For the text-containing cell, return its midpoint in [X, Y] coordinate format. 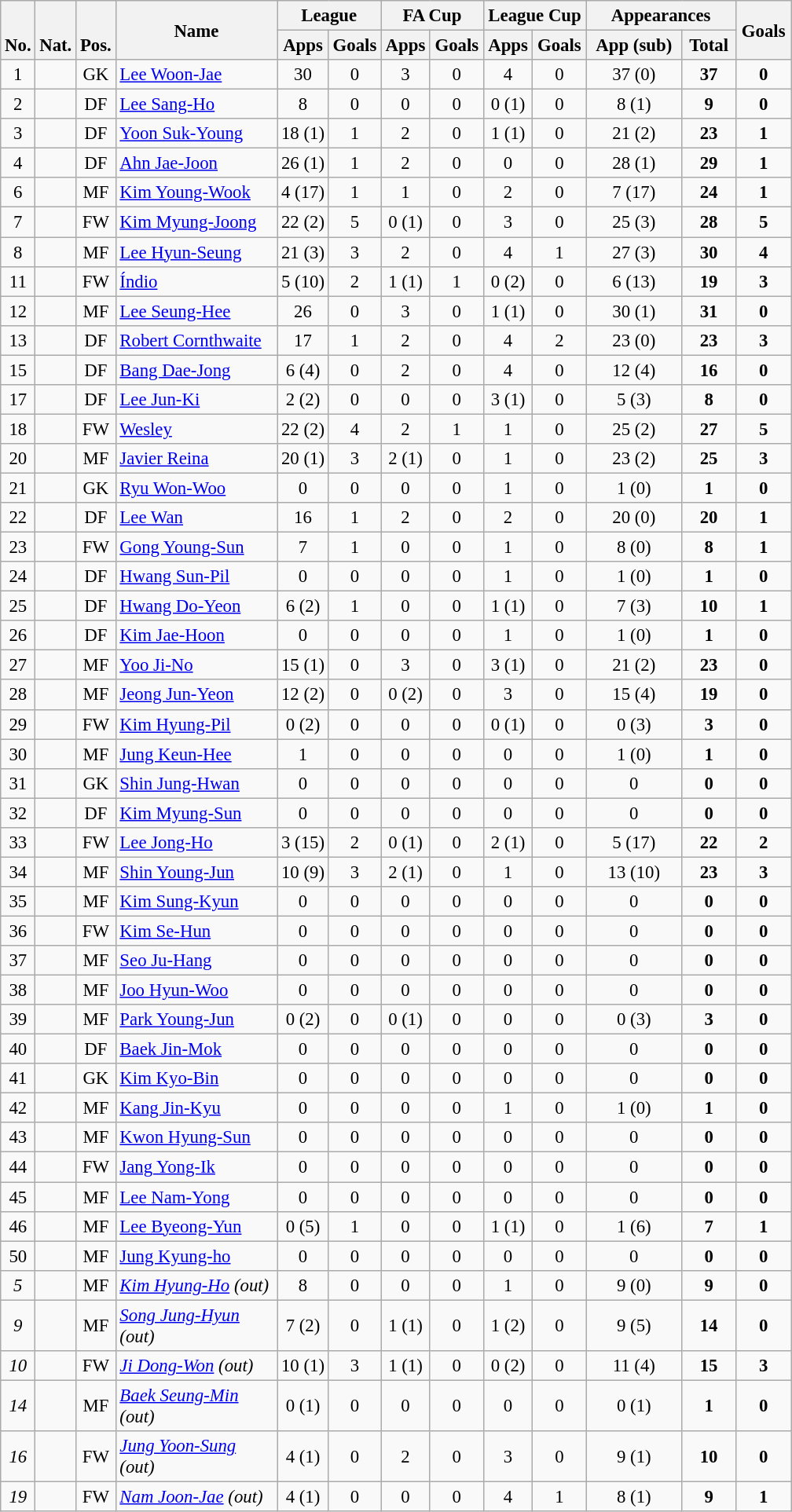
Lee Wan [196, 518]
25 (3) [634, 222]
Park Young-Jun [196, 1020]
12 [18, 311]
Seo Ju-Hang [196, 961]
FA Cup [432, 16]
Ji Dong-Won (out) [196, 1366]
50 [18, 1256]
7 (3) [634, 606]
Hwang Do-Yeon [196, 606]
Nat. [56, 30]
11 (4) [634, 1366]
Lee Sang-Ho [196, 104]
10 (1) [303, 1366]
5 (3) [634, 400]
Nam Joon-Jae (out) [196, 1496]
9 (0) [634, 1285]
App (sub) [634, 46]
20 (1) [303, 459]
Robert Cornthwaite [196, 340]
35 [18, 902]
Name [196, 30]
20 (0) [634, 518]
6 (2) [303, 606]
Lee Jong-Ho [196, 843]
41 [18, 1078]
Lee Jun-Ki [196, 400]
46 [18, 1226]
Kim Kyo-Bin [196, 1078]
Jung Kyung-ho [196, 1256]
13 [18, 340]
15 (1) [303, 665]
Total [709, 46]
5 (10) [303, 281]
27 (3) [634, 252]
10 (9) [303, 872]
15 (4) [634, 695]
21 [18, 488]
21 (3) [303, 252]
Baek Seung-Min (out) [196, 1406]
32 [18, 813]
0 (5) [303, 1226]
Jang Yong-Ik [196, 1167]
43 [18, 1138]
Lee Seung-Hee [196, 311]
Jeong Jun-Yeon [196, 695]
League [329, 16]
Lee Woon-Jae [196, 75]
7 (2) [303, 1326]
18 (1) [303, 134]
Hwang Sun-Pil [196, 577]
Kim Hyung-Pil [196, 724]
Lee Byeong-Yun [196, 1226]
Wesley [196, 429]
1 (6) [634, 1226]
1 (2) [508, 1326]
Lee Nam-Yong [196, 1197]
25 (2) [634, 429]
4 (17) [303, 192]
34 [18, 872]
42 [18, 1108]
Ryu Won-Woo [196, 488]
45 [18, 1197]
30 (1) [634, 311]
Jung Yoon-Sung (out) [196, 1456]
Shin Jung-Hwan [196, 783]
Kim Sung-Kyun [196, 902]
8 (0) [634, 547]
12 (2) [303, 695]
36 [18, 931]
Shin Young-Jun [196, 872]
Índio [196, 281]
Kang Jin-Kyu [196, 1108]
33 [18, 843]
5 (17) [634, 843]
Jung Keun-Hee [196, 754]
Appearances [662, 16]
18 [18, 429]
Kim Se-Hun [196, 931]
6 [18, 192]
Kim Myung-Sun [196, 813]
2 (2) [303, 400]
Javier Reina [196, 459]
6 (13) [634, 281]
7 (17) [634, 192]
Ahn Jae-Joon [196, 163]
28 (1) [634, 163]
44 [18, 1167]
26 (1) [303, 163]
37 (0) [634, 75]
Gong Young-Sun [196, 547]
Kim Jae-Hoon [196, 635]
No. [18, 30]
Baek Jin-Mok [196, 1049]
Kwon Hyung-Sun [196, 1138]
Kim Young-Wook [196, 192]
Lee Hyun-Seung [196, 252]
Yoon Suk-Young [196, 134]
9 (1) [634, 1456]
13 (10) [634, 872]
Song Jung-Hyun (out) [196, 1326]
Kim Myung-Joong [196, 222]
Yoo Ji-No [196, 665]
Bang Dae-Jong [196, 370]
23 (0) [634, 340]
9 (5) [634, 1326]
11 [18, 281]
3 (15) [303, 843]
12 (4) [634, 370]
Joo Hyun-Woo [196, 990]
League Cup [534, 16]
39 [18, 1020]
38 [18, 990]
Kim Hyung-Ho (out) [196, 1285]
40 [18, 1049]
6 (4) [303, 370]
Pos. [96, 30]
23 (2) [634, 459]
